Output the (x, y) coordinate of the center of the cell containing the given text.  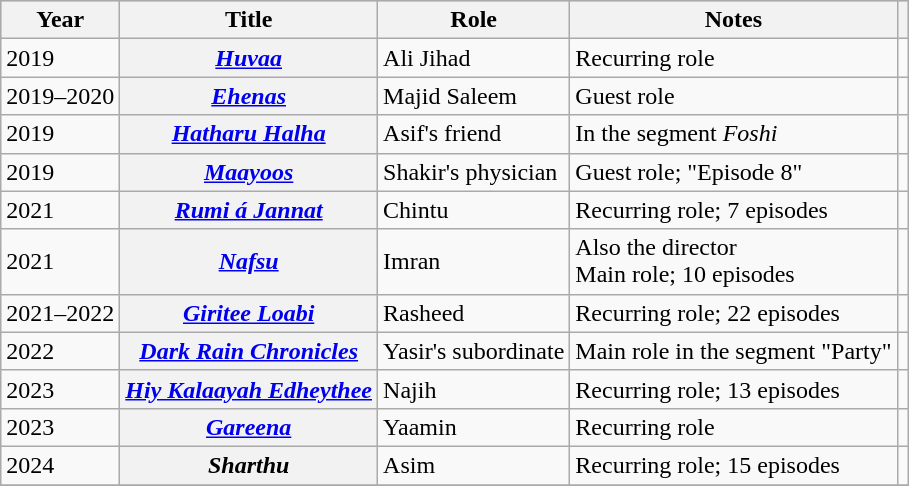
2019–2020 (60, 96)
Yaamin (474, 427)
Gareena (249, 427)
Also the directorMain role; 10 episodes (734, 262)
Maayoos (249, 172)
2021–2022 (60, 313)
Recurring role; 13 episodes (734, 389)
Hiy Kalaayah Edheythee (249, 389)
Imran (474, 262)
Guest role; "Episode 8" (734, 172)
Nafsu (249, 262)
Notes (734, 20)
Chintu (474, 210)
Main role in the segment "Party" (734, 351)
Huvaa (249, 58)
Majid Saleem (474, 96)
Recurring role; 15 episodes (734, 465)
Year (60, 20)
In the segment Foshi (734, 134)
Dark Rain Chronicles (249, 351)
Yasir's subordinate (474, 351)
Asif's friend (474, 134)
2024 (60, 465)
Guest role (734, 96)
Recurring role; 22 episodes (734, 313)
2022 (60, 351)
Title (249, 20)
Role (474, 20)
Asim (474, 465)
Hatharu Halha (249, 134)
Giritee Loabi (249, 313)
Rasheed (474, 313)
Najih (474, 389)
Recurring role; 7 episodes (734, 210)
Sharthu (249, 465)
Shakir's physician (474, 172)
Rumi á Jannat (249, 210)
Ehenas (249, 96)
Ali Jihad (474, 58)
